Identify which cell holds the provided text, then report its [X, Y] central coordinate. 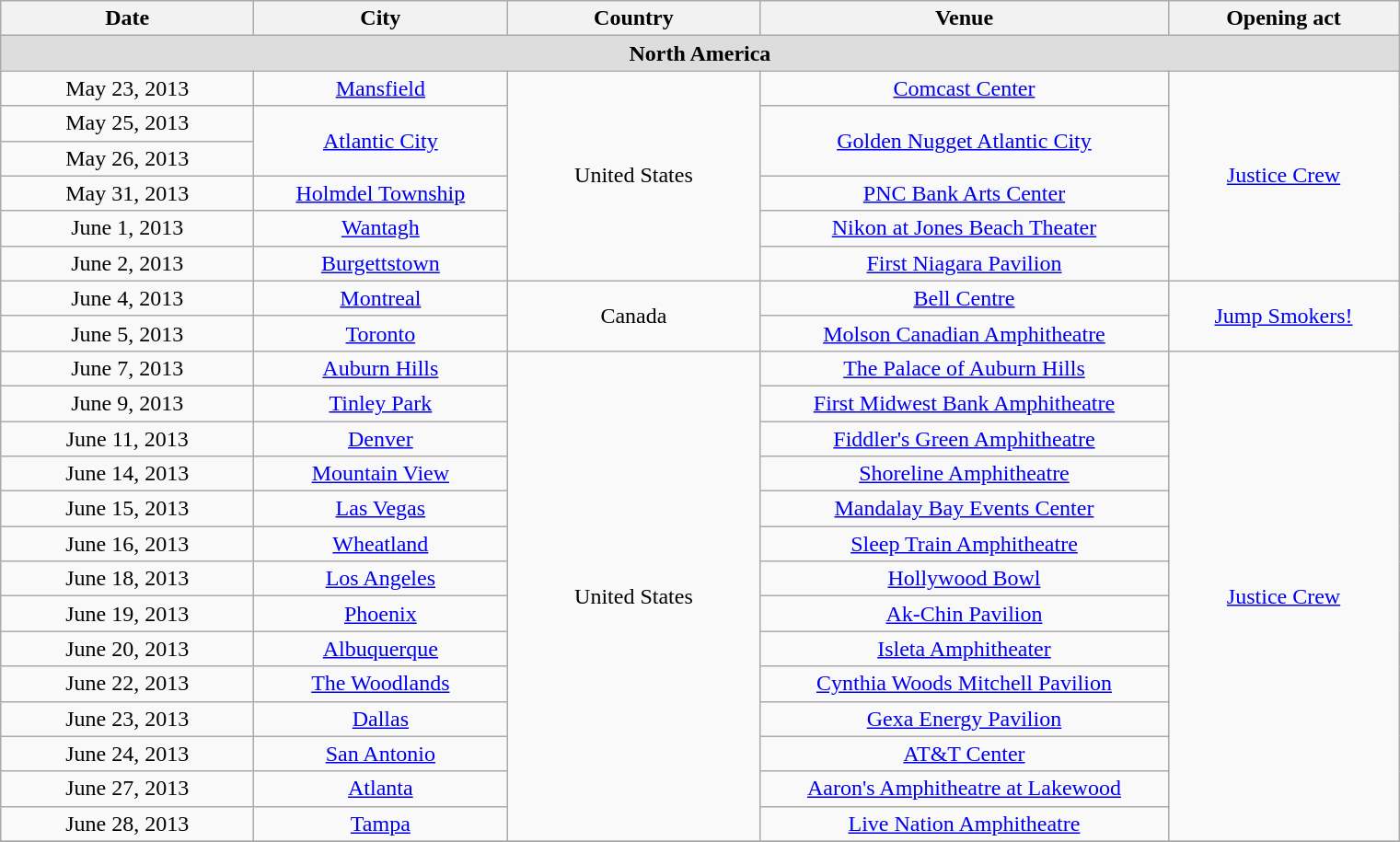
Burgettstown [381, 263]
Auburn Hills [381, 368]
Live Nation Amphitheatre [965, 824]
June 7, 2013 [127, 368]
June 11, 2013 [127, 439]
Bell Centre [965, 298]
Tinley Park [381, 403]
Sleep Train Amphitheatre [965, 544]
Cynthia Woods Mitchell Pavilion [965, 684]
Mountain View [381, 474]
May 31, 2013 [127, 193]
Venue [965, 18]
June 28, 2013 [127, 824]
Hollywood Bowl [965, 579]
Mandalay Bay Events Center [965, 509]
Gexa Energy Pavilion [965, 719]
The Palace of Auburn Hills [965, 368]
June 4, 2013 [127, 298]
June 16, 2013 [127, 544]
Country [633, 18]
May 23, 2013 [127, 88]
Shoreline Amphitheatre [965, 474]
First Niagara Pavilion [965, 263]
Ak-Chin Pavilion [965, 614]
June 1, 2013 [127, 228]
June 18, 2013 [127, 579]
Denver [381, 439]
Los Angeles [381, 579]
June 23, 2013 [127, 719]
Aaron's Amphitheatre at Lakewood [965, 789]
June 2, 2013 [127, 263]
Isleta Amphitheater [965, 649]
June 24, 2013 [127, 754]
June 14, 2013 [127, 474]
Toronto [381, 333]
Nikon at Jones Beach Theater [965, 228]
Atlanta [381, 789]
Molson Canadian Amphitheatre [965, 333]
June 15, 2013 [127, 509]
June 19, 2013 [127, 614]
Las Vegas [381, 509]
Golden Nugget Atlantic City [965, 141]
May 25, 2013 [127, 123]
Canada [633, 316]
AT&T Center [965, 754]
Comcast Center [965, 88]
Wantagh [381, 228]
June 9, 2013 [127, 403]
Phoenix [381, 614]
Mansfield [381, 88]
Jump Smokers! [1283, 316]
Fiddler's Green Amphitheatre [965, 439]
Opening act [1283, 18]
The Woodlands [381, 684]
Holmdel Township [381, 193]
Dallas [381, 719]
June 5, 2013 [127, 333]
May 26, 2013 [127, 158]
June 22, 2013 [127, 684]
Montreal [381, 298]
San Antonio [381, 754]
Date [127, 18]
Wheatland [381, 544]
City [381, 18]
Albuquerque [381, 649]
First Midwest Bank Amphitheatre [965, 403]
North America [700, 53]
Atlantic City [381, 141]
June 27, 2013 [127, 789]
Tampa [381, 824]
PNC Bank Arts Center [965, 193]
June 20, 2013 [127, 649]
